From the cell containing the given text, extract its center point as [x, y] coordinate. 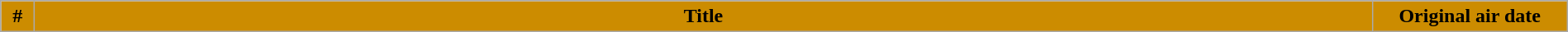
# [18, 16]
Original air date [1470, 16]
Title [703, 16]
